Pinpoint the cell where the given text exists, returning its (X, Y) midpoint coordinate. 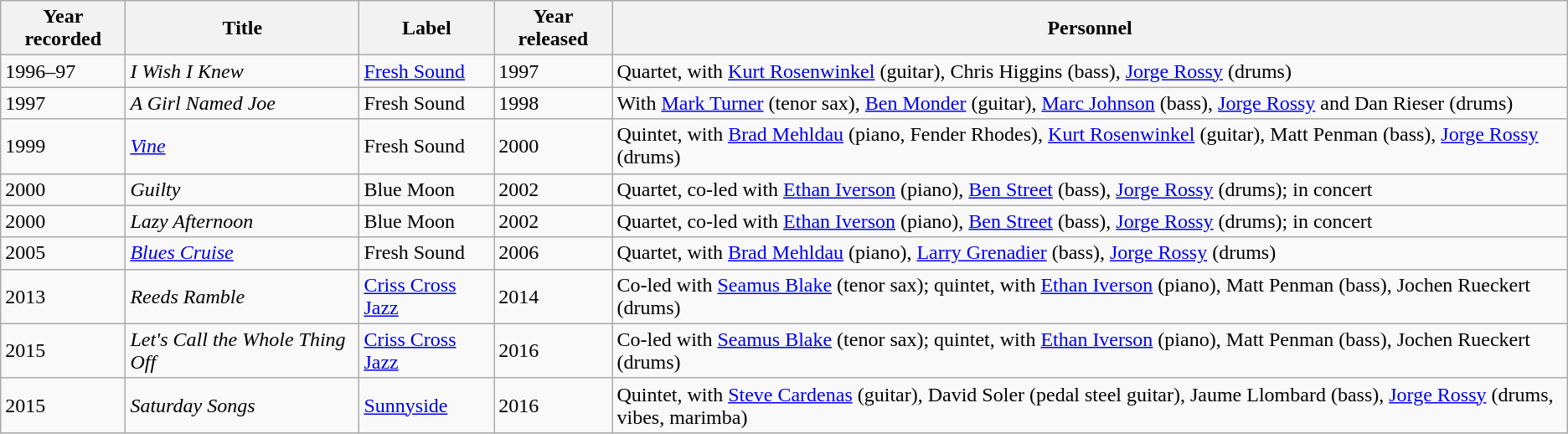
Guilty (243, 189)
1998 (553, 103)
1996–97 (64, 71)
I Wish I Knew (243, 71)
Saturday Songs (243, 406)
Reeds Ramble (243, 297)
2006 (553, 253)
Lazy Afternoon (243, 221)
Year released (553, 28)
A Girl Named Joe (243, 103)
2005 (64, 253)
Quintet, with Steve Cardenas (guitar), David Soler (pedal steel guitar), Jaume Llombard (bass), Jorge Rossy (drums, vibes, marimba) (1090, 406)
Quartet, with Kurt Rosenwinkel (guitar), Chris Higgins (bass), Jorge Rossy (drums) (1090, 71)
1999 (64, 146)
With Mark Turner (tenor sax), Ben Monder (guitar), Marc Johnson (bass), Jorge Rossy and Dan Rieser (drums) (1090, 103)
Quartet, with Brad Mehldau (piano), Larry Grenadier (bass), Jorge Rossy (drums) (1090, 253)
Personnel (1090, 28)
Vine (243, 146)
Title (243, 28)
Label (427, 28)
2013 (64, 297)
Blues Cruise (243, 253)
Quintet, with Brad Mehldau (piano, Fender Rhodes), Kurt Rosenwinkel (guitar), Matt Penman (bass), Jorge Rossy (drums) (1090, 146)
Sunnyside (427, 406)
Year recorded (64, 28)
Let's Call the Whole Thing Off (243, 350)
2014 (553, 297)
